Pinpoint the cell where the given text exists, returning its [X, Y] midpoint coordinate. 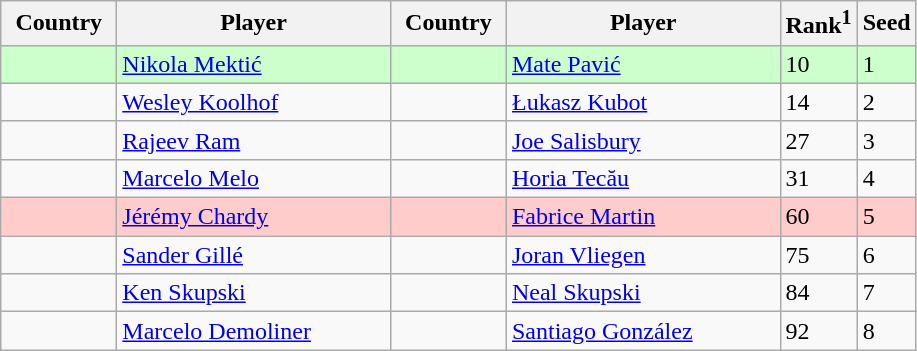
5 [886, 217]
4 [886, 178]
Wesley Koolhof [254, 102]
27 [818, 140]
3 [886, 140]
60 [818, 217]
Marcelo Demoliner [254, 331]
14 [818, 102]
2 [886, 102]
8 [886, 331]
Ken Skupski [254, 293]
Marcelo Melo [254, 178]
Sander Gillé [254, 255]
Nikola Mektić [254, 64]
10 [818, 64]
84 [818, 293]
Seed [886, 24]
Joe Salisbury [643, 140]
Rank1 [818, 24]
31 [818, 178]
7 [886, 293]
Rajeev Ram [254, 140]
Joran Vliegen [643, 255]
75 [818, 255]
Łukasz Kubot [643, 102]
Fabrice Martin [643, 217]
Horia Tecău [643, 178]
Jérémy Chardy [254, 217]
Mate Pavić [643, 64]
1 [886, 64]
Santiago González [643, 331]
6 [886, 255]
Neal Skupski [643, 293]
92 [818, 331]
